Provide the (x, y) coordinate of the cell's center where the given text is located.  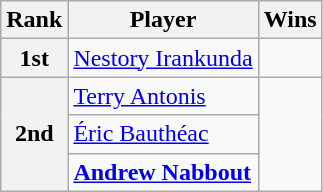
2nd (34, 134)
Rank (34, 20)
Terry Antonis (163, 96)
1st (34, 58)
Player (163, 20)
Wins (290, 20)
Andrew Nabbout (163, 172)
Éric Bauthéac (163, 134)
Nestory Irankunda (163, 58)
